Search for the cell housing the specified text and yield its (X, Y) center coordinate. 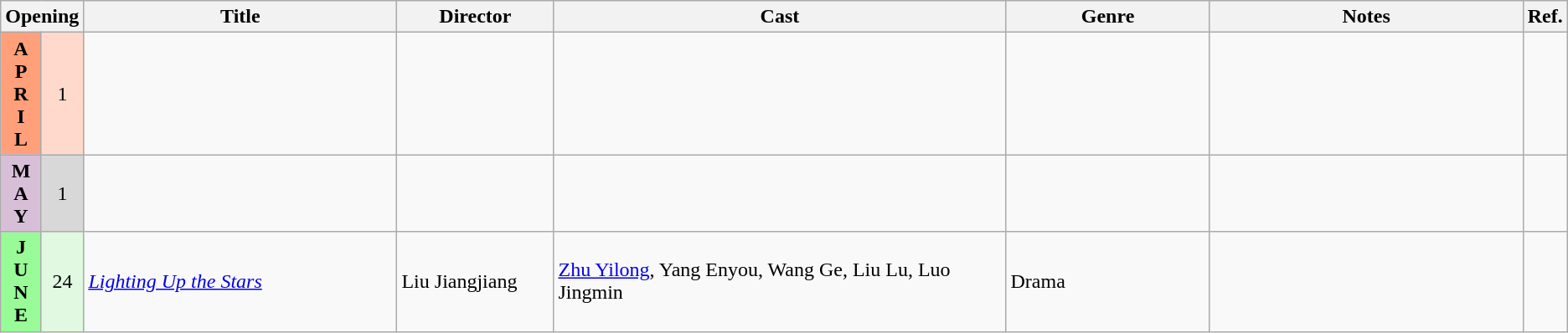
APRIL (22, 94)
Director (476, 17)
Lighting Up the Stars (240, 281)
Title (240, 17)
Liu Jiangjiang (476, 281)
JUNE (22, 281)
Notes (1366, 17)
Opening (42, 17)
Genre (1107, 17)
Drama (1107, 281)
Zhu Yilong, Yang Enyou, Wang Ge, Liu Lu, Luo Jingmin (780, 281)
Ref. (1545, 17)
Cast (780, 17)
24 (62, 281)
MAY (22, 193)
